Capture the cell that displays the provided text and extract its (X, Y) central coordinate. 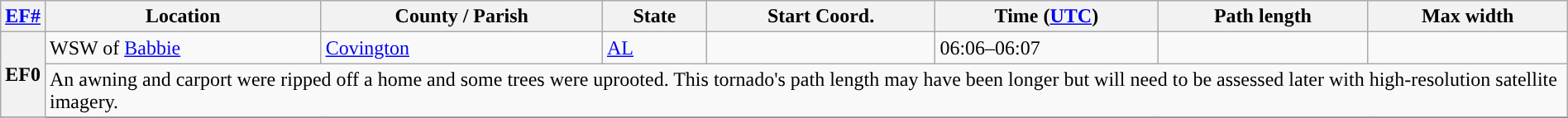
EF0 (23, 74)
State (654, 17)
EF# (23, 17)
AL (654, 48)
06:06–06:07 (1047, 48)
County / Parish (461, 17)
Start Coord. (820, 17)
Time (UTC) (1047, 17)
WSW of Babbie (183, 48)
Max width (1467, 17)
Covington (461, 48)
Location (183, 17)
Path length (1263, 17)
